Provide the [X, Y] coordinate of the cell's center where the given text is located.  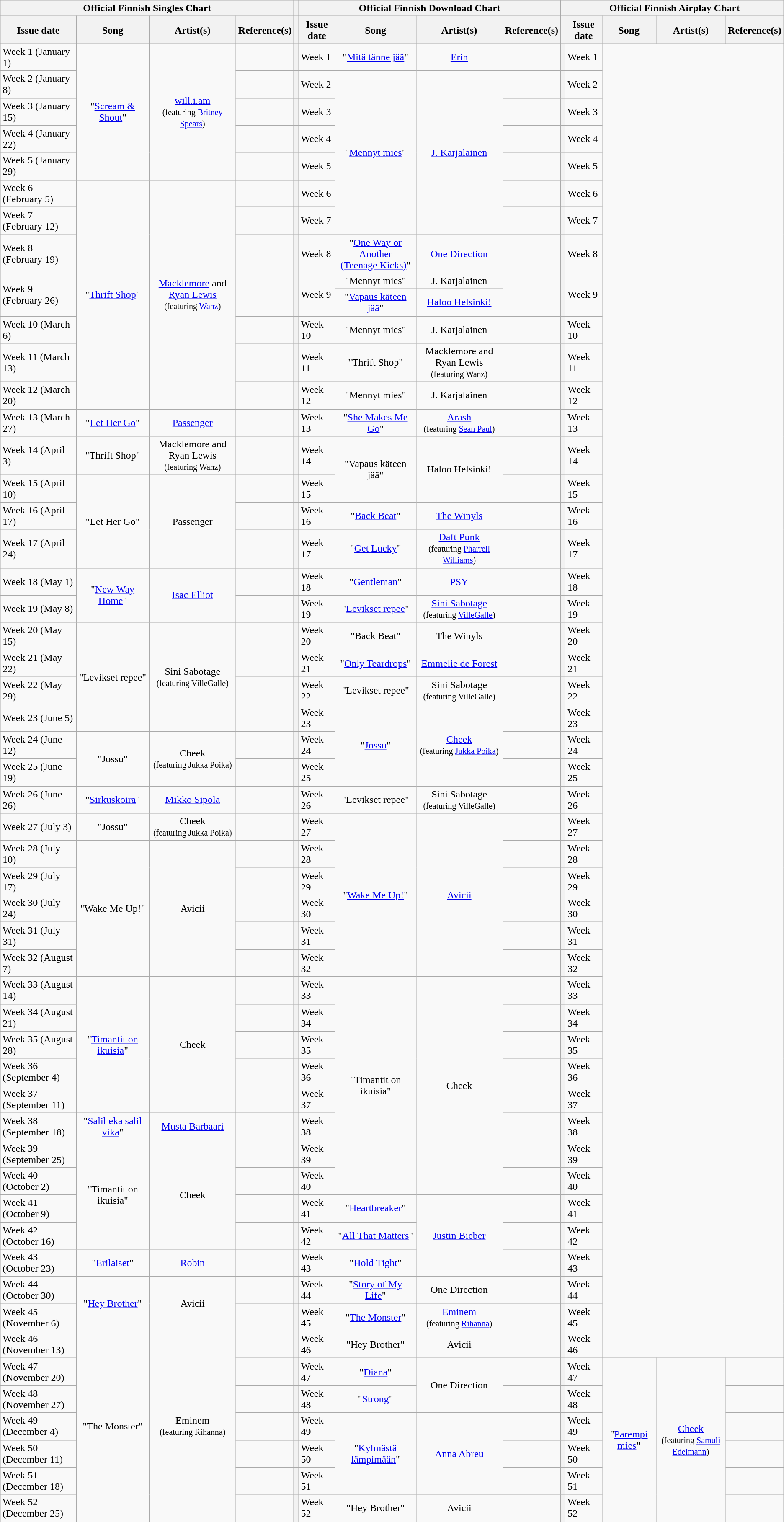
Week 49 (December 4) [39, 1427]
Official Finnish Singles Chart [147, 8]
Week 51 (December 18) [39, 1481]
Week 9 (February 26) [39, 294]
"New Way Home" [113, 595]
Week 44 (October 30) [39, 1290]
Week 11 (March 13) [39, 363]
"Get Lucky" [375, 549]
Week 43 (October 23) [39, 1263]
Musta Barbaari [193, 1127]
Week 41 (October 9) [39, 1208]
Week 34 (August 21) [39, 1018]
Cheek(featuring Samuli Edelmann) [691, 1440]
Week 50 (December 11) [39, 1453]
Week 18 (May 1) [39, 581]
Week 35 (August 28) [39, 1045]
"Hold Tight" [375, 1263]
Week 30 (July 24) [39, 909]
"All That Matters" [375, 1236]
Justin Bieber [459, 1236]
Week 38 (September 18) [39, 1127]
"Diana" [375, 1372]
Week 20 (May 15) [39, 636]
"Only Teardrops" [375, 663]
Week 36 (September 4) [39, 1072]
"Kylmästä lämpimään" [375, 1453]
Week 39 (September 25) [39, 1153]
PSY [459, 581]
Week 24 (June 12) [39, 745]
Week 26 (June 26) [39, 799]
"Salil eka salil vika" [113, 1127]
will.i.am(featuring Britney Spears) [193, 111]
Week 40 (October 2) [39, 1181]
Week 52 (December 25) [39, 1508]
Week 19 (May 8) [39, 609]
Week 25 (June 19) [39, 772]
Week 33 (August 14) [39, 990]
"Strong" [375, 1399]
"She Makes Me Go" [375, 423]
"One Way or Another(Teenage Kicks)" [375, 253]
Mikko Sipola [193, 799]
Week 5 (January 29) [39, 166]
Week 48 (November 27) [39, 1399]
"Gentleman" [375, 581]
Week 22 (May 29) [39, 690]
Official Finnish Download Chart [430, 8]
"Sirkuskoira" [113, 799]
Week 12 (March 20) [39, 395]
Week 15 (April 10) [39, 488]
Week 37 (September 11) [39, 1099]
Daft Punk(featuring Pharrell Williams) [459, 549]
Week 14 (April 3) [39, 456]
Week 16 (April 17) [39, 516]
Week 4 (January 22) [39, 139]
Week 10 (March 6) [39, 329]
Week 32 (August 7) [39, 963]
Erin [459, 57]
Arash(featuring Sean Paul) [459, 423]
Week 21 (May 22) [39, 663]
Emmelie de Forest [459, 663]
"Scream & Shout" [113, 111]
Week 28 (July 10) [39, 854]
Week 42 (October 16) [39, 1236]
Official Finnish Airplay Chart [675, 8]
Week 27 (July 3) [39, 827]
Week 47 (November 20) [39, 1372]
Week 31 (July 31) [39, 936]
Isac Elliot [193, 595]
"Erilaiset" [113, 1263]
Week 6 (February 5) [39, 193]
"Story of My Life" [375, 1290]
Week 3 (January 15) [39, 111]
Week 7 (February 12) [39, 220]
Anna Abreu [459, 1453]
Week 1 (January 1) [39, 57]
Week 45 (November 6) [39, 1318]
Week 46 (November 13) [39, 1344]
Week 2 (January 8) [39, 85]
Robin [193, 1263]
"Mitä tänne jää" [375, 57]
Week 29 (July 17) [39, 881]
"Parempi mies" [629, 1440]
Week 23 (June 5) [39, 718]
Week 17 (April 24) [39, 549]
"Heartbreaker" [375, 1208]
Week 13 (March 27) [39, 423]
Week 8 (February 19) [39, 253]
